Determine the [x, y] coordinate at the center of the cell enclosing the given text.  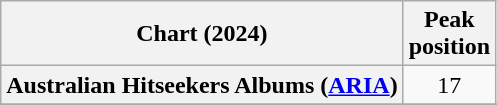
Australian Hitseekers Albums (ARIA) [202, 85]
17 [449, 85]
Chart (2024) [202, 34]
Peakposition [449, 34]
